Return the (X, Y) coordinate for the center point of the cell that contains the specified text.  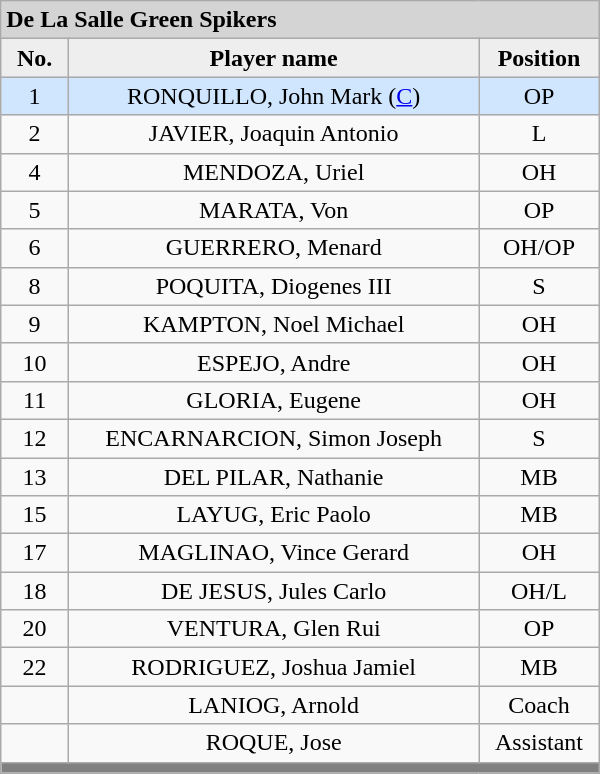
17 (35, 553)
20 (35, 629)
OH/OP (539, 248)
8 (35, 286)
ROQUE, Jose (274, 743)
13 (35, 477)
GUERRERO, Menard (274, 248)
VENTURA, Glen Rui (274, 629)
DE JESUS, Jules Carlo (274, 591)
De La Salle Green Spikers (300, 20)
Coach (539, 705)
GLORIA, Eugene (274, 400)
Assistant (539, 743)
1 (35, 96)
4 (35, 172)
5 (35, 210)
Position (539, 58)
MARATA, Von (274, 210)
15 (35, 515)
9 (35, 324)
MAGLINAO, Vince Gerard (274, 553)
OH/L (539, 591)
No. (35, 58)
KAMPTON, Noel Michael (274, 324)
6 (35, 248)
ENCARNARCION, Simon Joseph (274, 438)
RONQUILLO, John Mark (C) (274, 96)
POQUITA, Diogenes III (274, 286)
L (539, 134)
MENDOZA, Uriel (274, 172)
12 (35, 438)
LANIOG, Arnold (274, 705)
Player name (274, 58)
11 (35, 400)
10 (35, 362)
RODRIGUEZ, Joshua Jamiel (274, 667)
JAVIER, Joaquin Antonio (274, 134)
LAYUG, Eric Paolo (274, 515)
22 (35, 667)
18 (35, 591)
ESPEJO, Andre (274, 362)
DEL PILAR, Nathanie (274, 477)
2 (35, 134)
